Detect which cell encompasses the target text, then output its [X, Y] center coordinate. 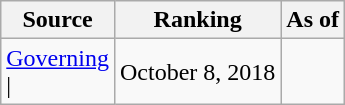
Ranking [197, 20]
Source [58, 20]
Governing| [58, 72]
As of [313, 20]
October 8, 2018 [197, 72]
